For the text-containing cell, return its midpoint in [X, Y] coordinate format. 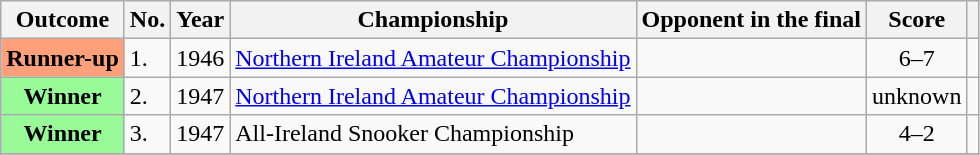
6–7 [917, 58]
Year [200, 20]
All-Ireland Snooker Championship [433, 134]
1946 [200, 58]
No. [147, 20]
unknown [917, 96]
3. [147, 134]
Runner-up [63, 58]
4–2 [917, 134]
Score [917, 20]
Championship [433, 20]
Outcome [63, 20]
1. [147, 58]
Opponent in the final [751, 20]
2. [147, 96]
